Return [X, Y] of the center of cell containing provided text 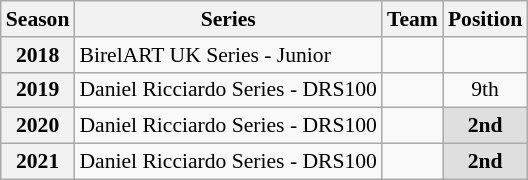
2018 [38, 55]
9th [485, 90]
Position [485, 19]
Season [38, 19]
Team [412, 19]
Series [228, 19]
2019 [38, 90]
2021 [38, 162]
BirelART UK Series - Junior [228, 55]
2020 [38, 126]
